Scan for the cell matching the given text and deliver its [X, Y] coordinate at center. 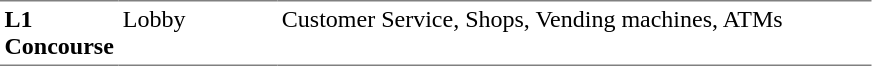
Customer Service, Shops, Vending machines, ATMs [574, 33]
L1Concourse [59, 33]
Lobby [198, 33]
